Provide the (X, Y) coordinate of the cell's center where the given text is located.  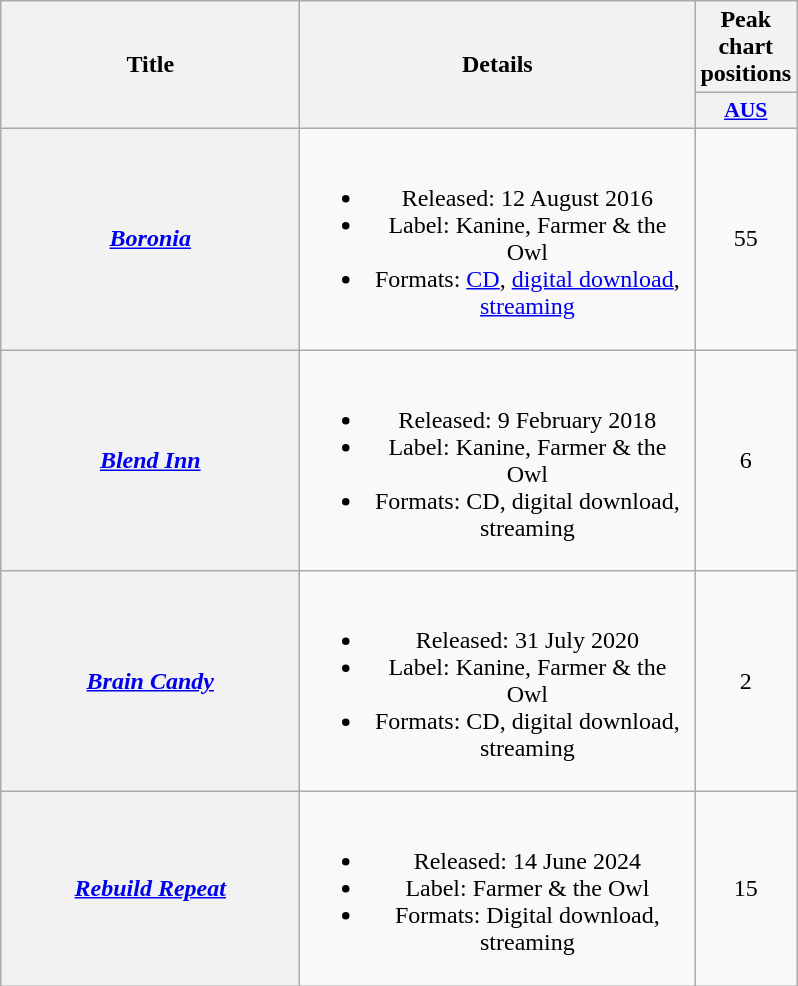
Blend Inn (150, 460)
Details (498, 65)
6 (746, 460)
Rebuild Repeat (150, 889)
Released: 14 June 2024Label: Farmer & the OwlFormats: Digital download, streaming (498, 889)
AUS (746, 111)
15 (746, 889)
Boronia (150, 238)
Released: 12 August 2016Label: Kanine, Farmer & the OwlFormats: CD, digital download, streaming (498, 238)
Brain Candy (150, 682)
Peak chart positions (746, 47)
2 (746, 682)
Title (150, 65)
Released: 9 February 2018Label: Kanine, Farmer & the OwlFormats: CD, digital download, streaming (498, 460)
55 (746, 238)
Released: 31 July 2020Label: Kanine, Farmer & the OwlFormats: CD, digital download, streaming (498, 682)
